Pinpoint the cell where the given text exists, returning its [x, y] midpoint coordinate. 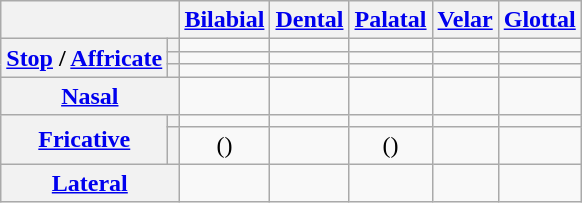
Bilabial [224, 20]
Glottal [540, 20]
Dental [310, 20]
Nasal [90, 96]
Fricative [84, 140]
Palatal [390, 20]
Velar [465, 20]
Lateral [90, 183]
Stop / Affricate [84, 58]
